Return (X, Y) of the center of cell containing provided text 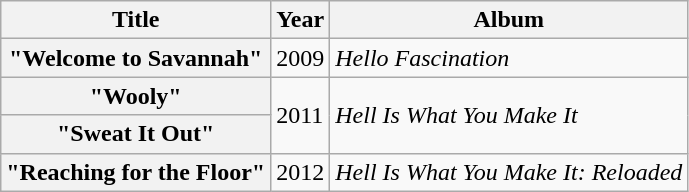
2011 (300, 115)
"Welcome to Savannah" (136, 58)
2009 (300, 58)
"Reaching for the Floor" (136, 172)
Hello Fascination (509, 58)
Hell Is What You Make It (509, 115)
2012 (300, 172)
Title (136, 20)
Hell Is What You Make It: Reloaded (509, 172)
Year (300, 20)
"Sweat It Out" (136, 134)
Album (509, 20)
"Wooly" (136, 96)
